From the cell containing the given text, extract its center point as [x, y] coordinate. 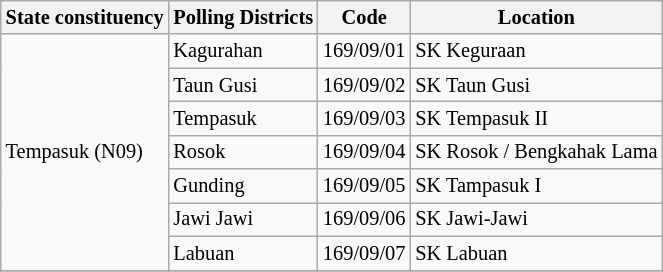
169/09/05 [364, 186]
169/09/02 [364, 85]
169/09/03 [364, 118]
Polling Districts [243, 17]
SK Rosok / Bengkahak Lama [536, 152]
SK Labuan [536, 253]
State constituency [85, 17]
169/09/01 [364, 51]
Rosok [243, 152]
Tempasuk [243, 118]
SK Taun Gusi [536, 85]
Kagurahan [243, 51]
Gunding [243, 186]
Tempasuk (N09) [85, 152]
Labuan [243, 253]
Taun Gusi [243, 85]
Jawi Jawi [243, 219]
169/09/04 [364, 152]
SK Tampasuk I [536, 186]
SK Jawi-Jawi [536, 219]
Location [536, 17]
169/09/07 [364, 253]
SK Tempasuk II [536, 118]
169/09/06 [364, 219]
SK Keguraan [536, 51]
Code [364, 17]
